Find where the given text appears and provide that cell's center as (x, y) coordinate. 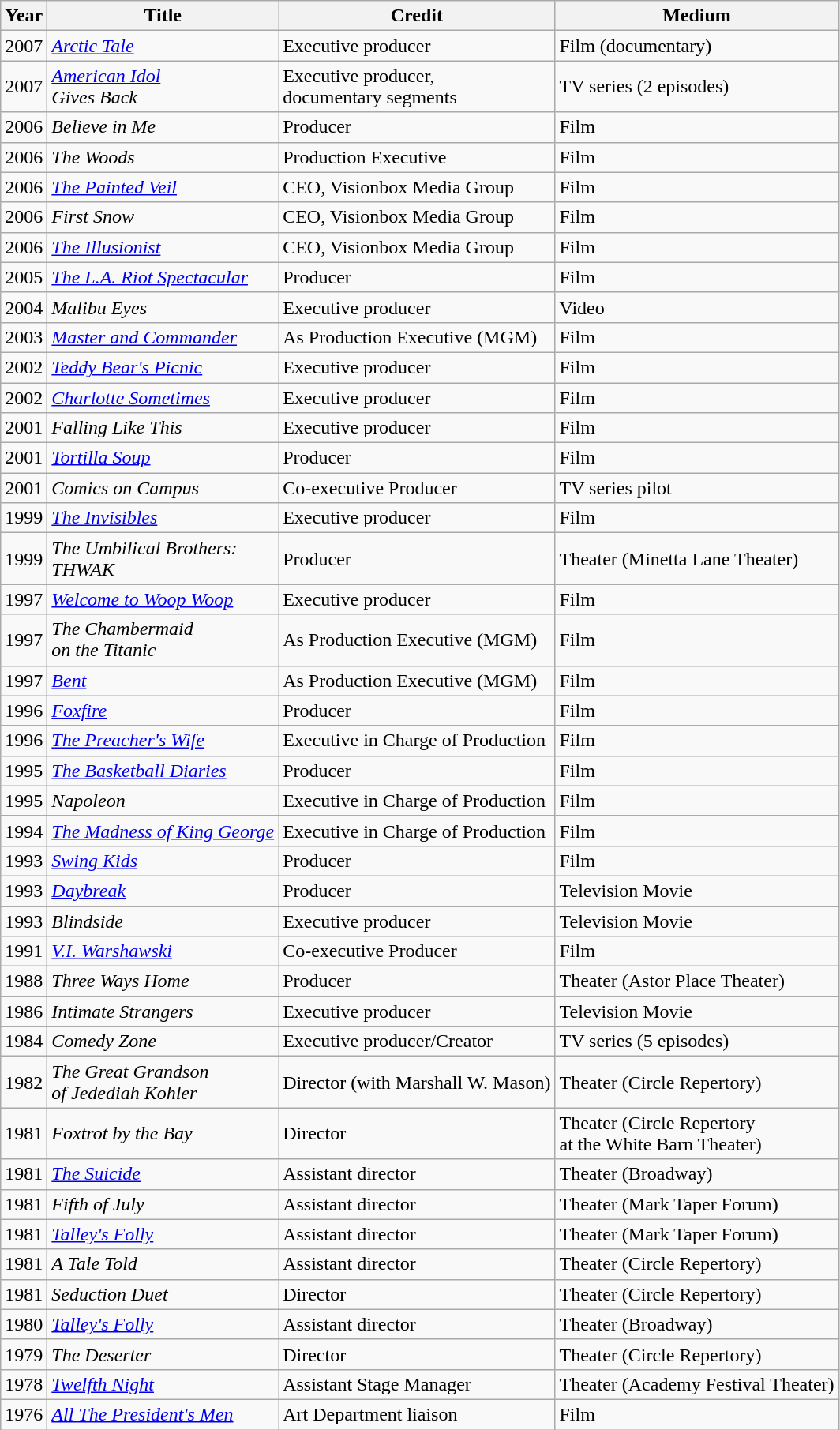
Malibu Eyes (163, 307)
Twelfth Night (163, 1384)
Falling Like This (163, 428)
Foxfire (163, 711)
1984 (24, 1042)
American IdolGives Back (163, 87)
Title (163, 16)
Intimate Strangers (163, 1012)
Daybreak (163, 891)
The Invisibles (163, 518)
Teddy Bear's Picnic (163, 367)
First Snow (163, 217)
2005 (24, 277)
The Illusionist (163, 247)
Fifth of July (163, 1204)
The Madness of King George (163, 831)
Medium (696, 16)
Director (with Marshall W. Mason) (417, 1082)
Theater (Minetta Lane Theater) (696, 559)
A Tale Told (163, 1264)
Arctic Tale (163, 46)
The Chambermaidon the Titanic (163, 640)
Welcome to Woop Woop (163, 599)
Swing Kids (163, 861)
TV series (2 episodes) (696, 87)
The Great Grandsonof Jedediah Kohler (163, 1082)
The Umbilical Brothers:THWAK (163, 559)
Year (24, 16)
Tortilla Soup (163, 458)
Art Department liaison (417, 1414)
Credit (417, 16)
Theater (Astor Place Theater) (696, 981)
All The President's Men (163, 1414)
The Suicide (163, 1174)
1994 (24, 831)
The Deserter (163, 1354)
Blindside (163, 921)
Comedy Zone (163, 1042)
Executive producer/Creator (417, 1042)
Three Ways Home (163, 981)
2004 (24, 307)
Master and Commander (163, 337)
1980 (24, 1324)
Believe in Me (163, 127)
TV series pilot (696, 488)
1986 (24, 1012)
1982 (24, 1082)
1979 (24, 1354)
The Basketball Diaries (163, 771)
1988 (24, 981)
Theater (Circle Repertoryat the White Barn Theater) (696, 1134)
Seduction Duet (163, 1294)
The Woods (163, 157)
The Painted Veil (163, 187)
Bent (163, 681)
Production Executive (417, 157)
The L.A. Riot Spectacular (163, 277)
V.I. Warshawski (163, 951)
2003 (24, 337)
Film (documentary) (696, 46)
TV series (5 episodes) (696, 1042)
Foxtrot by the Bay (163, 1134)
Charlotte Sometimes (163, 397)
Video (696, 307)
Comics on Campus (163, 488)
The Preacher's Wife (163, 741)
Theater (Academy Festival Theater) (696, 1384)
Executive producer,documentary segments (417, 87)
1976 (24, 1414)
1991 (24, 951)
1978 (24, 1384)
Napoleon (163, 801)
Assistant Stage Manager (417, 1384)
